Provide the [X, Y] coordinate of the cell's center where the given text is located.  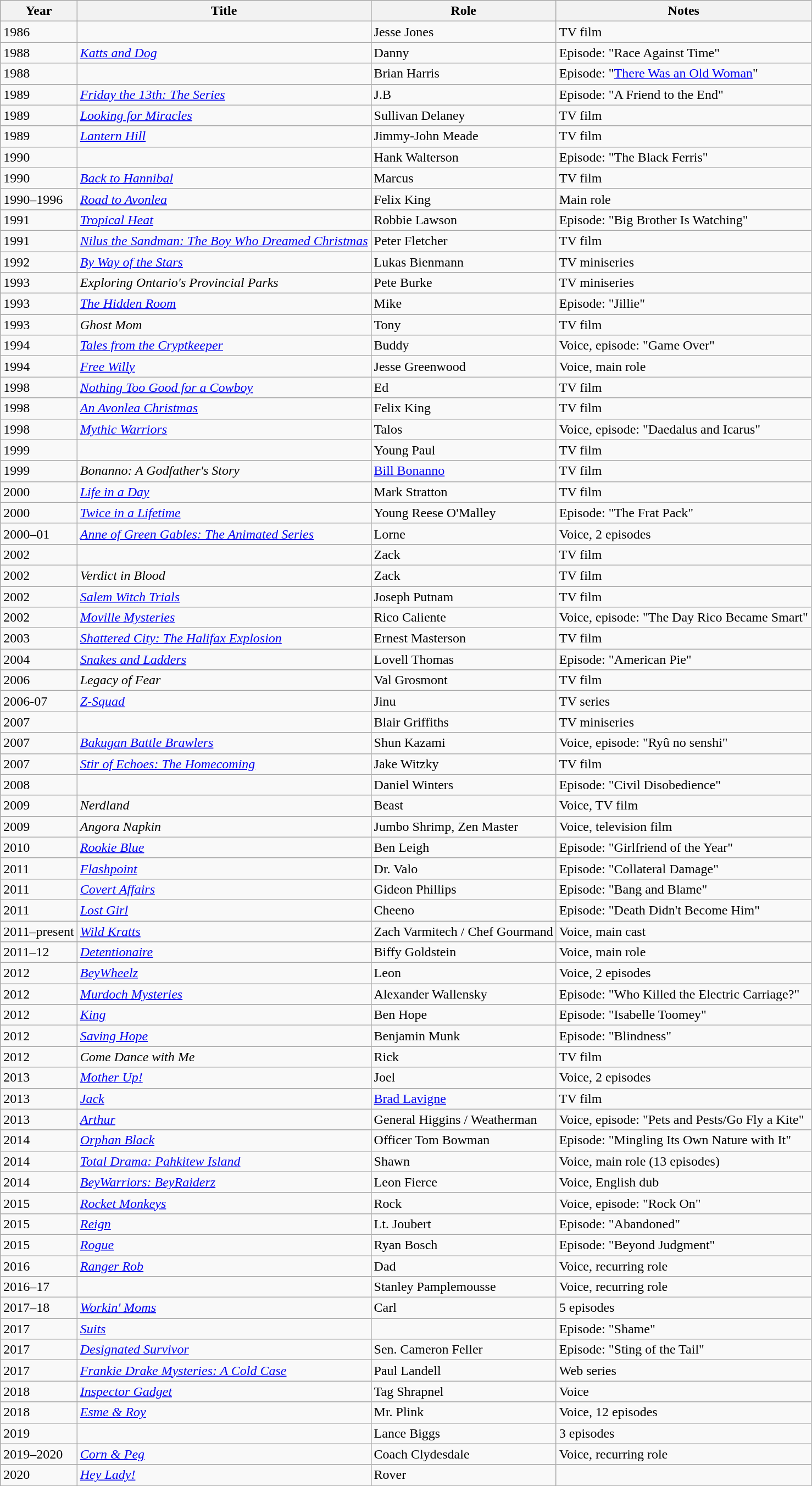
BeyWheelz [224, 973]
Mother Up! [224, 1078]
Dad [464, 1266]
Episode: "Blindness" [683, 1036]
Stanley Pamplemousse [464, 1287]
Web series [683, 1371]
Voice, episode: "Rock On" [683, 1203]
Legacy of Fear [224, 680]
2016 [38, 1266]
Orphan Black [224, 1140]
Leon [464, 973]
Looking for Miracles [224, 115]
Episode: "Civil Disobedience" [683, 785]
Z-Squad [224, 701]
Coach Clydesdale [464, 1454]
Episode: "Isabelle Toomey" [683, 1015]
Sullivan Delaney [464, 115]
2004 [38, 659]
Nilus the Sandman: The Boy Who Dreamed Christmas [224, 241]
2016–17 [38, 1287]
Episode: "Mingling Its Own Nature with It" [683, 1140]
Bill Bonanno [464, 471]
2006 [38, 680]
Beast [464, 806]
Paul Landell [464, 1371]
Marcus [464, 178]
Young Reese O'Malley [464, 513]
2019 [38, 1433]
Rogue [224, 1245]
J.B [464, 95]
TV series [683, 701]
Saving Hope [224, 1036]
Snakes and Ladders [224, 659]
Year [38, 11]
Voice, main cast [683, 931]
3 episodes [683, 1433]
Brian Harris [464, 74]
Brad Lavigne [464, 1099]
Workin' Moms [224, 1308]
Jumbo Shrimp, Zen Master [464, 827]
Bakugan Battle Brawlers [224, 743]
Voice, episode: "Ryû no senshi" [683, 743]
Rico Caliente [464, 618]
Tony [464, 325]
Ben Leigh [464, 847]
Esme & Roy [224, 1412]
Role [464, 11]
Frankie Drake Mysteries: A Cold Case [224, 1371]
Lukas Bienmann [464, 262]
Episode: "Big Brother Is Watching" [683, 220]
Murdoch Mysteries [224, 994]
Dr. Valo [464, 868]
Lovell Thomas [464, 659]
Danny [464, 53]
Voice, main role (13 episodes) [683, 1161]
Ben Hope [464, 1015]
Suits [224, 1329]
Officer Tom Bowman [464, 1140]
Ryan Bosch [464, 1245]
Tales from the Cryptkeeper [224, 346]
Rover [464, 1475]
2003 [38, 639]
Young Paul [464, 450]
Road to Avonlea [224, 199]
Covert Affairs [224, 889]
Leon Fierce [464, 1182]
King [224, 1015]
Cheeno [464, 910]
Moville Mysteries [224, 618]
Ranger Rob [224, 1266]
Mark Stratton [464, 492]
Blair Griffiths [464, 722]
Zach Varmitech / Chef Gourmand [464, 931]
Lorne [464, 534]
Lost Girl [224, 910]
2011–present [38, 931]
1992 [38, 262]
2017–18 [38, 1308]
Episode: "The Black Ferris" [683, 157]
Voice, 12 episodes [683, 1412]
Episode: "Shame" [683, 1329]
Voice, episode: "Game Over" [683, 346]
Anne of Green Gables: The Animated Series [224, 534]
Ed [464, 387]
Joel [464, 1078]
Total Drama: Pahkitew Island [224, 1161]
Lance Biggs [464, 1433]
Pete Burke [464, 283]
Episode: "Bang and Blame" [683, 889]
2006-07 [38, 701]
Lantern Hill [224, 136]
Shawn [464, 1161]
Lt. Joubert [464, 1224]
Jack [224, 1099]
Biffy Goldstein [464, 952]
Episode: "Collateral Damage" [683, 868]
1990–1996 [38, 199]
Life in a Day [224, 492]
The Hidden Room [224, 304]
Tag Shrapnel [464, 1391]
Mr. Plink [464, 1412]
Come Dance with Me [224, 1057]
Notes [683, 11]
Flashpoint [224, 868]
Katts and Dog [224, 53]
2020 [38, 1475]
Wild Kratts [224, 931]
Corn & Peg [224, 1454]
Episode: "Sting of the Tail" [683, 1350]
Voice, episode: "The Day Rico Became Smart" [683, 618]
Verdict in Blood [224, 575]
Alexander Wallensky [464, 994]
Inspector Gadget [224, 1391]
Jimmy-John Meade [464, 136]
2011–12 [38, 952]
Free Willy [224, 367]
Episode: "Jillie" [683, 304]
Mythic Warriors [224, 429]
Voice, television film [683, 827]
Tropical Heat [224, 220]
Detentionaire [224, 952]
Joseph Putnam [464, 596]
Episode: "Race Against Time" [683, 53]
Episode: "Abandoned" [683, 1224]
Robbie Lawson [464, 220]
Episode: "Beyond Judgment" [683, 1245]
Voice, English dub [683, 1182]
Nothing Too Good for a Cowboy [224, 387]
Ghost Mom [224, 325]
Voice [683, 1391]
Twice in a Lifetime [224, 513]
Bonanno: A Godfather's Story [224, 471]
2010 [38, 847]
Episode: "There Was an Old Woman" [683, 74]
Episode: "A Friend to the End" [683, 95]
Main role [683, 199]
Angora Napkin [224, 827]
Jake Witzky [464, 764]
Rick [464, 1057]
Episode: "Who Killed the Electric Carriage?" [683, 994]
Hey Lady! [224, 1475]
Shattered City: The Halifax Explosion [224, 639]
Val Grosmont [464, 680]
Benjamin Munk [464, 1036]
Episode: "Death Didn't Become Him" [683, 910]
Salem Witch Trials [224, 596]
Jinu [464, 701]
By Way of the Stars [224, 262]
General Higgins / Weatherman [464, 1119]
1986 [38, 32]
Arthur [224, 1119]
Peter Fletcher [464, 241]
Ernest Masterson [464, 639]
Episode: "American Pie" [683, 659]
Episode: "Girlfriend of the Year" [683, 847]
Back to Hannibal [224, 178]
Stir of Echoes: The Homecoming [224, 764]
Hank Walterson [464, 157]
Rookie Blue [224, 847]
2019–2020 [38, 1454]
Nerdland [224, 806]
Episode: "The Frat Pack" [683, 513]
5 episodes [683, 1308]
Exploring Ontario's Provincial Parks [224, 283]
2008 [38, 785]
Voice, TV film [683, 806]
Friday the 13th: The Series [224, 95]
Daniel Winters [464, 785]
Mike [464, 304]
2000–01 [38, 534]
Voice, episode: "Pets and Pests/Go Fly a Kite" [683, 1119]
Voice, episode: "Daedalus and Icarus" [683, 429]
Shun Kazami [464, 743]
Carl [464, 1308]
Gideon Phillips [464, 889]
Title [224, 11]
Designated Survivor [224, 1350]
BeyWarriors: BeyRaiderz [224, 1182]
Reign [224, 1224]
Talos [464, 429]
Buddy [464, 346]
Rock [464, 1203]
Jesse Jones [464, 32]
Rocket Monkeys [224, 1203]
Sen. Cameron Feller [464, 1350]
Jesse Greenwood [464, 367]
An Avonlea Christmas [224, 408]
